For the text-containing cell, return its midpoint in [X, Y] coordinate format. 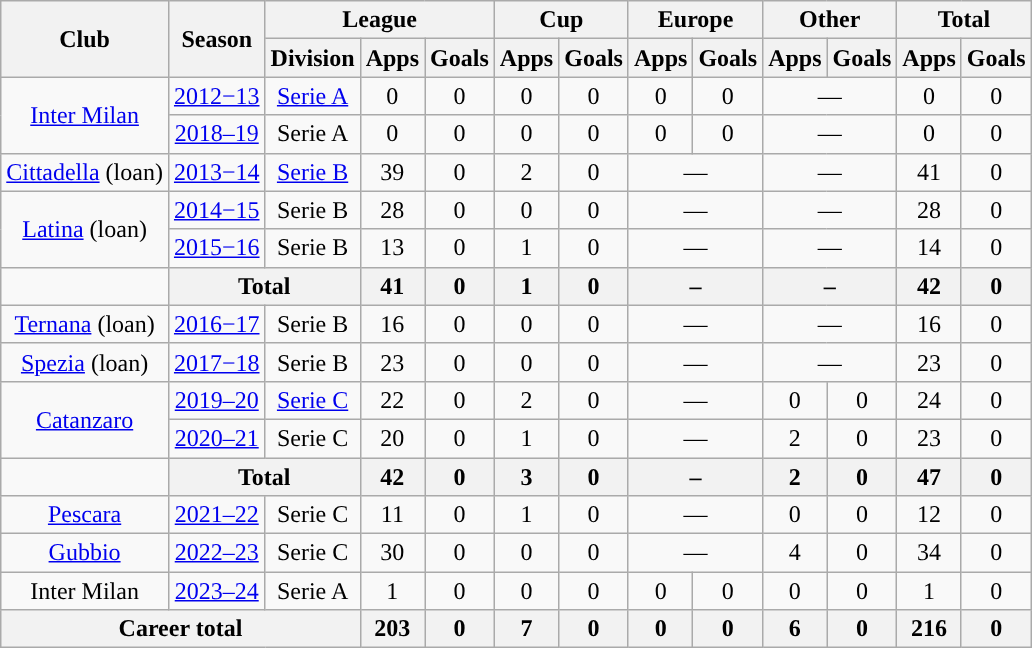
216 [929, 629]
Gubbio [85, 553]
2012−13 [216, 96]
Ternana (loan) [85, 324]
Pescara [85, 515]
Latina (loan) [85, 229]
Club [85, 39]
7 [526, 629]
12 [929, 515]
Cittadella (loan) [85, 172]
Season [216, 39]
Catanzaro [85, 419]
2020–21 [216, 438]
47 [929, 477]
3 [526, 477]
Other [830, 20]
14 [929, 248]
2021–22 [216, 515]
11 [392, 515]
Europe [695, 20]
34 [929, 553]
203 [392, 629]
2016−17 [216, 324]
22 [392, 400]
4 [795, 553]
League [380, 20]
2018–19 [216, 134]
2022–23 [216, 553]
13 [392, 248]
2013−14 [216, 172]
2019–20 [216, 400]
2015−16 [216, 248]
30 [392, 553]
Spezia (loan) [85, 362]
Career total [180, 629]
2023–24 [216, 591]
24 [929, 400]
Division [312, 58]
2014−15 [216, 210]
20 [392, 438]
39 [392, 172]
Cup [561, 20]
2017−18 [216, 362]
6 [795, 629]
